Extract the (x, y) coordinate from the center of the cell holding the provided text.  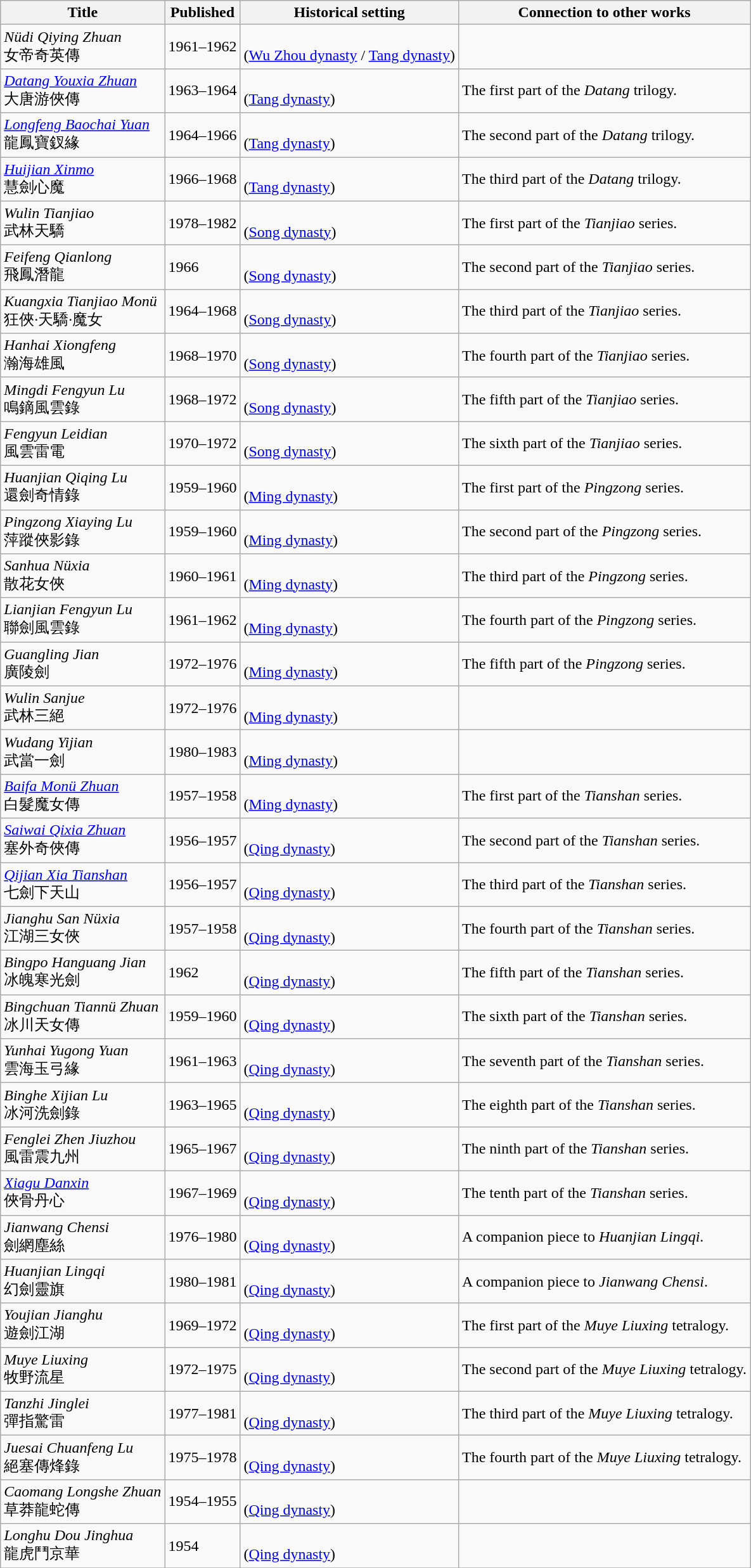
Tanzhi Jinglei彈指驚雷 (82, 1413)
The second part of the Pingzong series. (605, 532)
The third part of the Datang trilogy. (605, 179)
Sanhua Nüxia散花女俠 (82, 576)
Jianwang Chensi劍網塵絲 (82, 1237)
Pingzong Xiaying Lu萍蹤俠影錄 (82, 532)
The sixth part of the Tianjiao series. (605, 444)
Huanjian Qiqing Lu還劍奇情錄 (82, 487)
Juesai Chuanfeng Lu絕塞傳烽錄 (82, 1458)
Binghe Xijian Lu冰河洗劍錄 (82, 1105)
1960–1961 (203, 576)
The fifth part of the Tianshan series. (605, 973)
The second part of the Datang trilogy. (605, 135)
1954 (203, 1546)
The first part of the Tianshan series. (605, 796)
1976–1980 (203, 1237)
Hanhai Xiongfeng瀚海雄風 (82, 356)
A companion piece to Huanjian Lingqi. (605, 1237)
Mingdi Fengyun Lu鳴鏑風雲錄 (82, 399)
The first part of the Datang trilogy. (605, 91)
The second part of the Tianshan series. (605, 840)
The fourth part of the Tianjiao series. (605, 356)
The ninth part of the Tianshan series. (605, 1149)
The third part of the Muye Liuxing tetralogy. (605, 1413)
Huanjian Lingqi幻劍靈旗 (82, 1282)
Jianghu San Nüxia江湖三女俠 (82, 929)
(Wu Zhou dynasty / Tang dynasty) (350, 47)
Qijian Xia Tianshan七劍下天山 (82, 884)
Baifa Monü Zhuan白髮魔女傳 (82, 796)
The sixth part of the Tianshan series. (605, 1017)
1968–1970 (203, 356)
Wulin Tianjiao武林天驕 (82, 223)
Fenglei Zhen Jiuzhou風雷震九州 (82, 1149)
1964–1968 (203, 311)
1966 (203, 267)
The first part of the Tianjiao series. (605, 223)
The third part of the Tianshan series. (605, 884)
1978–1982 (203, 223)
The fourth part of the Tianshan series. (605, 929)
1964–1966 (203, 135)
The seventh part of the Tianshan series. (605, 1061)
Bingchuan Tiannü Zhuan冰川天女傳 (82, 1017)
Youjian Jianghu遊劍江湖 (82, 1325)
1961–1963 (203, 1061)
1977–1981 (203, 1413)
The fourth part of the Pingzong series. (605, 620)
1963–1964 (203, 91)
Muye Liuxing牧野流星 (82, 1370)
Datang Youxia Zhuan大唐游俠傳 (82, 91)
Saiwai Qixia Zhuan塞外奇俠傳 (82, 840)
1967–1969 (203, 1193)
Caomang Longshe Zhuan草莽龍蛇傳 (82, 1501)
Longfeng Baochai Yuan龍鳳寶釵緣 (82, 135)
1968–1972 (203, 399)
The first part of the Pingzong series. (605, 487)
1975–1978 (203, 1458)
Published (203, 13)
Connection to other works (605, 13)
Guangling Jian廣陵劍 (82, 664)
1980–1983 (203, 752)
1966–1968 (203, 179)
1972–1975 (203, 1370)
The second part of the Tianjiao series. (605, 267)
Xiagu Danxin俠骨丹心 (82, 1193)
Kuangxia Tianjiao Monü狂俠·天驕·魔女 (82, 311)
1954–1955 (203, 1501)
Yunhai Yugong Yuan雲海玉弓緣 (82, 1061)
Feifeng Qianlong飛鳳潛龍 (82, 267)
The fifth part of the Pingzong series. (605, 664)
The third part of the Tianjiao series. (605, 311)
Historical setting (350, 13)
A companion piece to Jianwang Chensi. (605, 1282)
Nüdi Qiying Zhuan女帝奇英傳 (82, 47)
Longhu Dou Jinghua龍虎鬥京華 (82, 1546)
The second part of the Muye Liuxing tetralogy. (605, 1370)
1980–1981 (203, 1282)
The tenth part of the Tianshan series. (605, 1193)
The first part of the Muye Liuxing tetralogy. (605, 1325)
1962 (203, 973)
1970–1972 (203, 444)
Wudang Yijian武當一劍 (82, 752)
The third part of the Pingzong series. (605, 576)
1963–1965 (203, 1105)
Title (82, 13)
Fengyun Leidian風雲雷電 (82, 444)
Huijian Xinmo慧劍心魔 (82, 179)
Wulin Sanjue武林三絕 (82, 708)
The fifth part of the Tianjiao series. (605, 399)
The fourth part of the Muye Liuxing tetralogy. (605, 1458)
Lianjian Fengyun Lu聯劍風雲錄 (82, 620)
The eighth part of the Tianshan series. (605, 1105)
Bingpo Hanguang Jian冰魄寒光劍 (82, 973)
1969–1972 (203, 1325)
1965–1967 (203, 1149)
